Determine the (X, Y) coordinate at the center of the cell enclosing the given text.  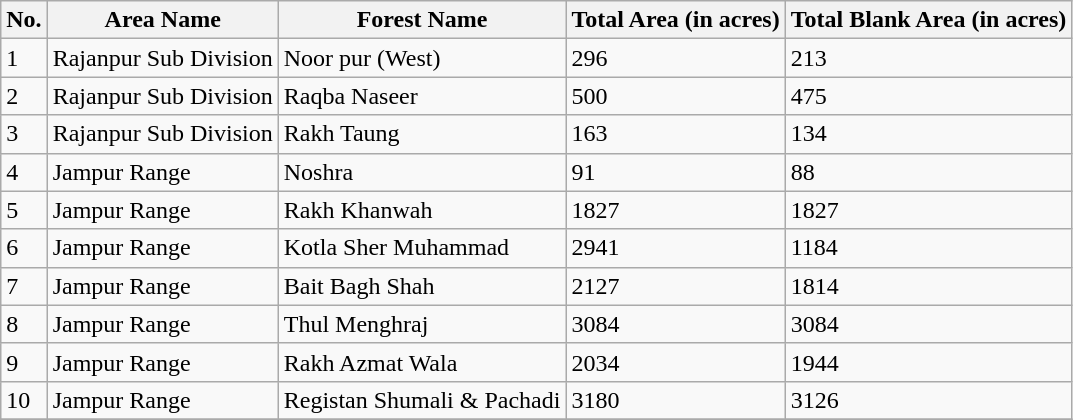
1 (24, 58)
2941 (676, 248)
10 (24, 400)
2127 (676, 286)
296 (676, 58)
500 (676, 96)
8 (24, 324)
4 (24, 172)
Area Name (162, 20)
Registan Shumali & Pachadi (422, 400)
2034 (676, 362)
Total Blank Area (in acres) (928, 20)
Rakh Khanwah (422, 210)
475 (928, 96)
3180 (676, 400)
Noshra (422, 172)
No. (24, 20)
Forest Name (422, 20)
3 (24, 134)
Rakh Azmat Wala (422, 362)
213 (928, 58)
5 (24, 210)
Total Area (in acres) (676, 20)
3126 (928, 400)
88 (928, 172)
Rakh Taung (422, 134)
Raqba Naseer (422, 96)
7 (24, 286)
Kotla Sher Muhammad (422, 248)
Bait Bagh Shah (422, 286)
Thul Menghraj (422, 324)
9 (24, 362)
163 (676, 134)
1814 (928, 286)
1184 (928, 248)
Noor pur (West) (422, 58)
6 (24, 248)
91 (676, 172)
2 (24, 96)
134 (928, 134)
1944 (928, 362)
